Determine the [X, Y] coordinate at the center of the cell enclosing the given text.  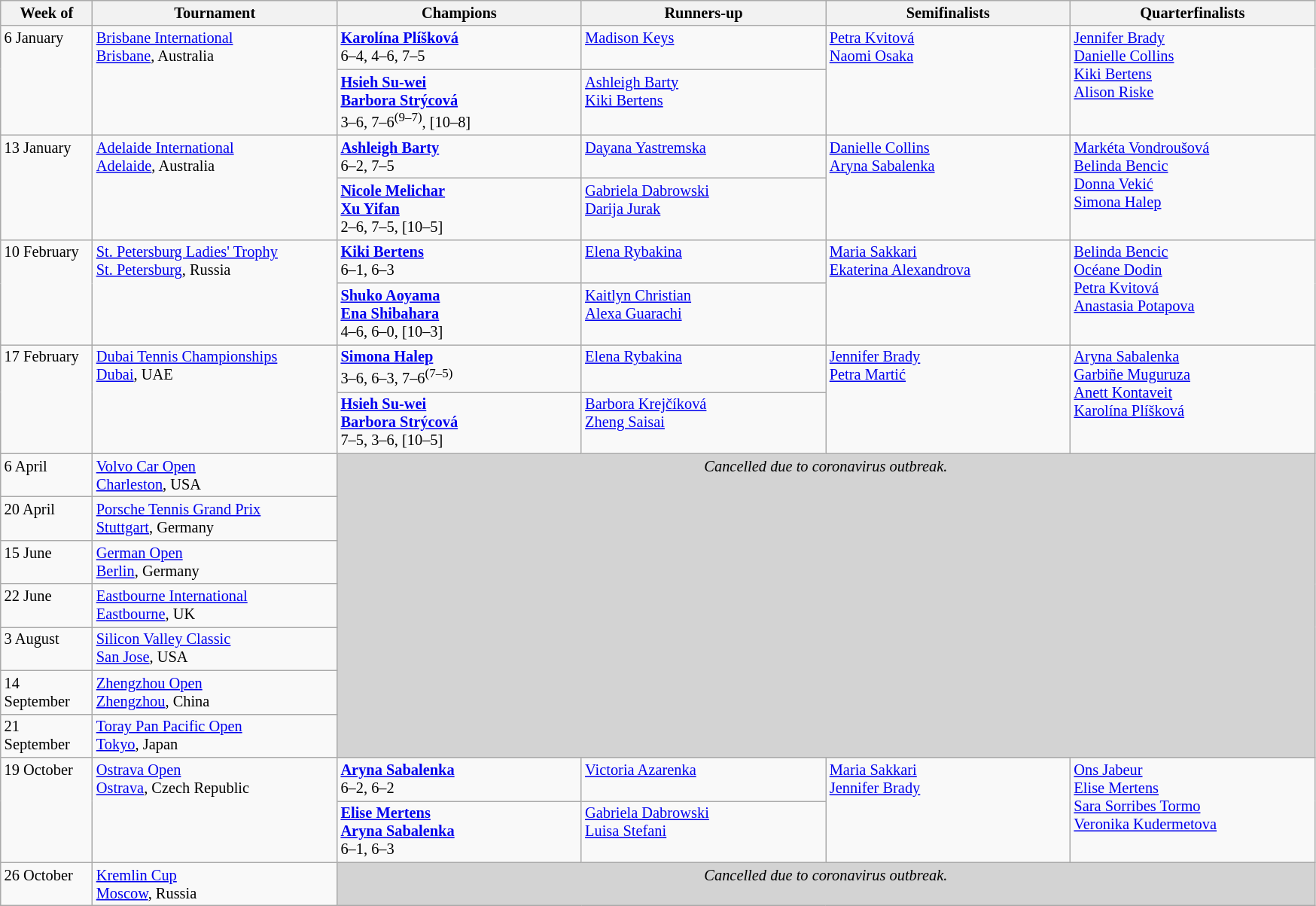
3 August [47, 648]
Champions [459, 13]
17 February [47, 399]
Aryna Sabalenka Garbiñe Muguruza Anett Kontaveit Karolína Plíšková [1193, 399]
Jennifer Brady Danielle Collins Kiki Bertens Alison Riske [1193, 80]
Ostrava Open Ostrava, Czech Republic [215, 809]
Brisbane International Brisbane, Australia [215, 80]
Dayana Yastremska [703, 157]
Victoria Azarenka [703, 779]
Runners-up [703, 13]
German OpenBerlin, Germany [215, 562]
Gabriela Dabrowski Darija Jurak [703, 209]
22 June [47, 606]
Gabriela Dabrowski Luisa Stefani [703, 831]
Karolína Plíšková 6–4, 4–6, 7–5 [459, 47]
Kremlin CupMoscow, Russia [215, 884]
6 January [47, 80]
Nicole Melichar Xu Yifan 2–6, 7–5, [10–5] [459, 209]
6 April [47, 475]
Madison Keys [703, 47]
14 September [47, 692]
Porsche Tennis Grand Prix Stuttgart, Germany [215, 519]
10 February [47, 292]
Ashleigh Barty 6–2, 7–5 [459, 157]
13 January [47, 187]
Tournament [215, 13]
Week of [47, 13]
26 October [47, 884]
Quarterfinalists [1193, 13]
Kiki Bertens 6–1, 6–3 [459, 261]
Aryna Sabalenka 6–2, 6–2 [459, 779]
Danielle Collins Aryna Sabalenka [949, 187]
Ons Jabeur Elise Mertens Sara Sorribes Tormo Veronika Kudermetova [1193, 809]
Hsieh Su-wei Barbora Strýcová 7–5, 3–6, [10–5] [459, 422]
21 September [47, 736]
20 April [47, 519]
Zhengzhou Open Zhengzhou, China [215, 692]
Semifinalists [949, 13]
Elise Mertens Aryna Sabalenka 6–1, 6–3 [459, 831]
Jennifer Brady Petra Martić [949, 399]
Volvo Car Open Charleston, USA [215, 475]
Adelaide International Adelaide, Australia [215, 187]
Markéta Vondroušová Belinda Bencic Donna Vekić Simona Halep [1193, 187]
Maria Sakkari Jennifer Brady [949, 809]
Barbora Krejčíková Zheng Saisai [703, 422]
St. Petersburg Ladies' Trophy St. Petersburg, Russia [215, 292]
Simona Halep 3–6, 6–3, 7–6(7–5) [459, 368]
Belinda Bencic Océane Dodin Petra Kvitová Anastasia Potapova [1193, 292]
Silicon Valley Classic San Jose, USA [215, 648]
Shuko Aoyama Ena Shibahara 4–6, 6–0, [10–3] [459, 314]
Ashleigh Barty Kiki Bertens [703, 102]
Toray Pan Pacific Open Tokyo, Japan [215, 736]
Eastbourne International Eastbourne, UK [215, 606]
Hsieh Su-wei Barbora Strýcová 3–6, 7–6(9–7), [10–8] [459, 102]
Kaitlyn Christian Alexa Guarachi [703, 314]
15 June [47, 562]
Dubai Tennis Championships Dubai, UAE [215, 399]
19 October [47, 809]
Maria Sakkari Ekaterina Alexandrova [949, 292]
Petra Kvitová Naomi Osaka [949, 80]
